Return [X, Y] of the center of cell containing provided text 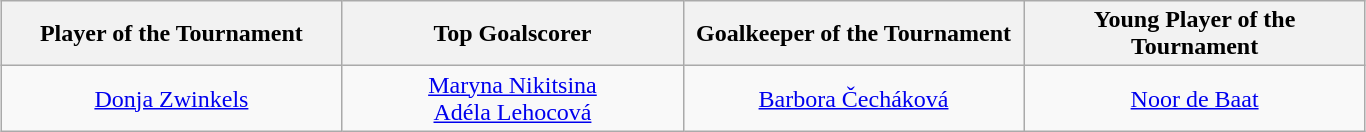
Player of the Tournament [172, 34]
Donja Zwinkels [172, 98]
Goalkeeper of the Tournament [854, 34]
Noor de Baat [1194, 98]
Maryna Nikitsina Adéla Lehocová [512, 98]
Barbora Čecháková [854, 98]
Young Player of the Tournament [1194, 34]
Top Goalscorer [512, 34]
